Identify which cell holds the provided text, then report its [X, Y] central coordinate. 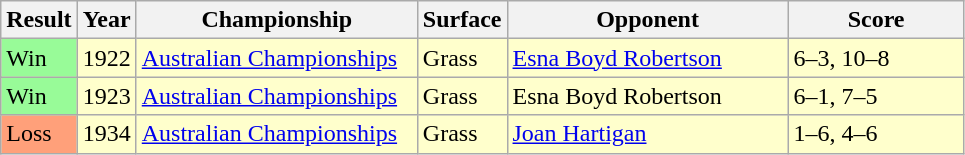
6–3, 10–8 [876, 58]
Result [39, 20]
6–1, 7–5 [876, 96]
Score [876, 20]
Surface [462, 20]
Championship [276, 20]
Loss [39, 134]
1–6, 4–6 [876, 134]
Opponent [648, 20]
1923 [106, 96]
Year [106, 20]
Joan Hartigan [648, 134]
1934 [106, 134]
1922 [106, 58]
